Return the [X, Y] coordinate for the center point of the cell that contains the specified text.  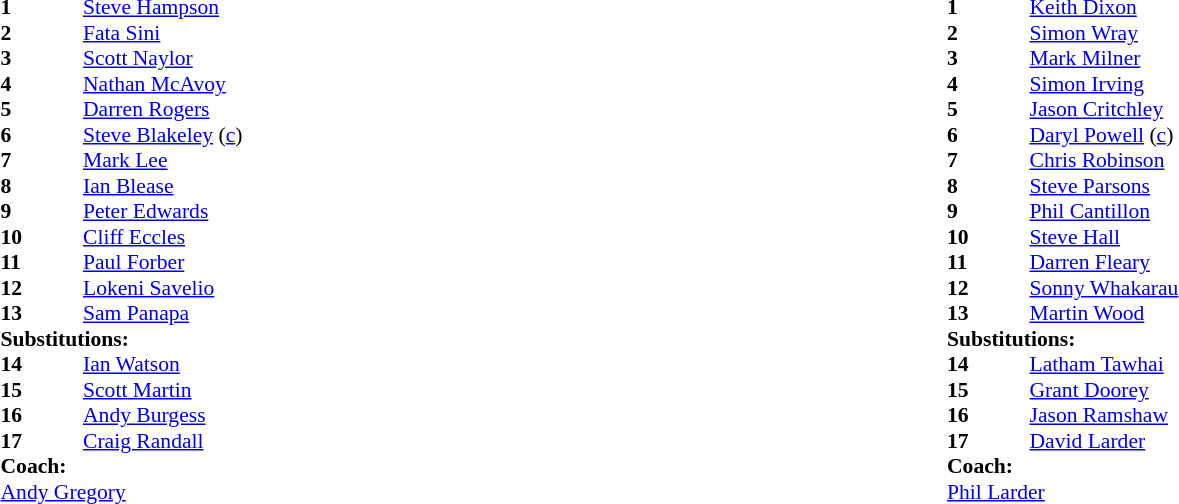
Jason Ramshaw [1104, 415]
Craig Randall [162, 441]
Ian Blease [162, 186]
Mark Lee [162, 161]
Jason Critchley [1104, 109]
Darren Fleary [1104, 263]
Fata Sini [162, 33]
Lokeni Savelio [162, 288]
Simon Irving [1104, 84]
Paul Forber [162, 263]
Steve Parsons [1104, 186]
Simon Wray [1104, 33]
Scott Naylor [162, 59]
Phil Cantillon [1104, 211]
Sam Panapa [162, 313]
Ian Watson [162, 365]
Darren Rogers [162, 109]
Chris Robinson [1104, 161]
David Larder [1104, 441]
Scott Martin [162, 390]
Peter Edwards [162, 211]
Steve Blakeley (c) [162, 135]
Sonny Whakarau [1104, 288]
Nathan McAvoy [162, 84]
Mark Milner [1104, 59]
Andy Burgess [162, 415]
Steve Hall [1104, 237]
Martin Wood [1104, 313]
Cliff Eccles [162, 237]
Latham Tawhai [1104, 365]
Daryl Powell (c) [1104, 135]
Grant Doorey [1104, 390]
